Provide the [X, Y] coordinate of the cell's center where the given text is located.  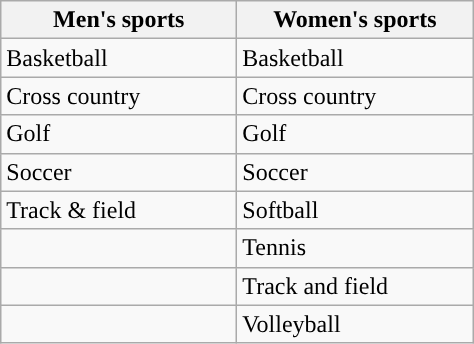
Track & field [119, 210]
Track and field [355, 286]
Softball [355, 210]
Women's sports [355, 20]
Men's sports [119, 20]
Tennis [355, 248]
Volleyball [355, 324]
